Locate the cell with the specified text and output its (x, y) center coordinate. 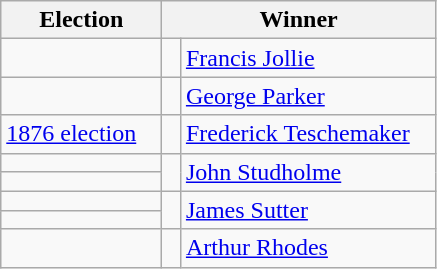
1876 election (82, 134)
James Sutter (308, 210)
Election (82, 20)
Frederick Teschemaker (308, 134)
Arthur Rhodes (308, 248)
Francis Jollie (308, 58)
George Parker (308, 96)
Winner (299, 20)
John Studholme (308, 172)
